Capture the cell that displays the provided text and extract its [x, y] central coordinate. 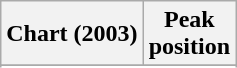
Peakposition [189, 34]
Chart (2003) [72, 34]
